Provide the (x, y) coordinate of the cell's center where the given text is located.  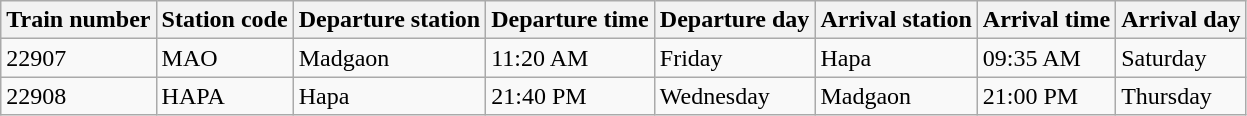
Arrival day (1181, 20)
Saturday (1181, 58)
11:20 AM (570, 58)
22907 (78, 58)
Thursday (1181, 96)
Departure time (570, 20)
21:00 PM (1046, 96)
21:40 PM (570, 96)
Departure station (390, 20)
Wednesday (734, 96)
Train number (78, 20)
22908 (78, 96)
Departure day (734, 20)
HAPA (224, 96)
Friday (734, 58)
Arrival time (1046, 20)
MAO (224, 58)
09:35 AM (1046, 58)
Station code (224, 20)
Arrival station (896, 20)
